Scan for the cell matching the given text and deliver its [X, Y] coordinate at center. 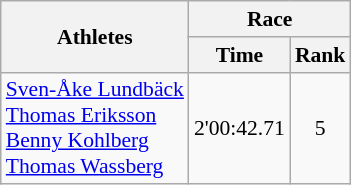
5 [320, 128]
Rank [320, 55]
Sven-Åke LundbäckThomas ErikssonBenny KohlbergThomas Wassberg [95, 128]
Race [270, 19]
Time [240, 55]
Athletes [95, 36]
2'00:42.71 [240, 128]
